Locate the cell with the specified text and output its [x, y] center coordinate. 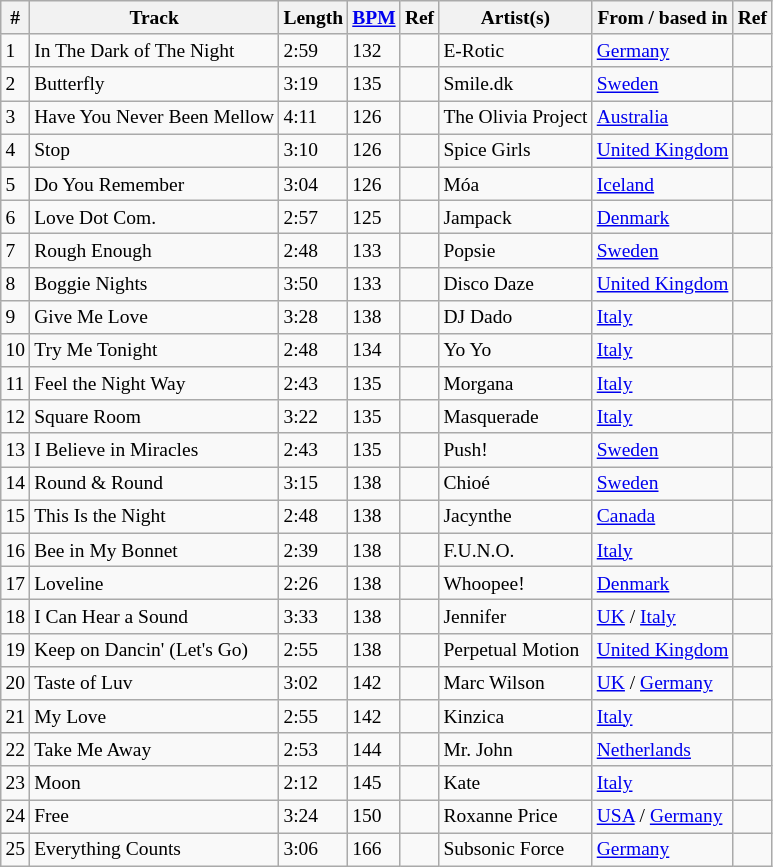
USA / Germany [662, 816]
This Is the Night [154, 516]
I Can Hear a Sound [154, 616]
7 [16, 250]
125 [374, 216]
Free [154, 816]
Butterfly [154, 84]
3:10 [314, 150]
3:50 [314, 284]
Take Me Away [154, 750]
Stop [154, 150]
Boggie Nights [154, 284]
The Olivia Project [516, 118]
Love Dot Com. [154, 216]
15 [16, 516]
144 [374, 750]
Everything Counts [154, 850]
2:57 [314, 216]
Smile.dk [516, 84]
14 [16, 484]
Give Me Love [154, 316]
25 [16, 850]
Rough Enough [154, 250]
Push! [516, 450]
8 [16, 284]
1 [16, 50]
Track [154, 18]
Marc Wilson [516, 682]
17 [16, 584]
Masquerade [516, 416]
21 [16, 716]
18 [16, 616]
5 [16, 184]
From / based in [662, 18]
2 [16, 84]
134 [374, 350]
6 [16, 216]
# [16, 18]
20 [16, 682]
Chioé [516, 484]
13 [16, 450]
UK / Germany [662, 682]
Morgana [516, 384]
3:15 [314, 484]
E-Rotic [516, 50]
Try Me Tonight [154, 350]
Popsie [516, 250]
3:04 [314, 184]
In The Dark of The Night [154, 50]
Moon [154, 782]
Feel the Night Way [154, 384]
Móa [516, 184]
9 [16, 316]
Yo Yo [516, 350]
Have You Never Been Mellow [154, 118]
10 [16, 350]
Loveline [154, 584]
Whoopee! [516, 584]
Artist(s) [516, 18]
F.U.N.O. [516, 550]
UK / Italy [662, 616]
23 [16, 782]
3:02 [314, 682]
11 [16, 384]
12 [16, 416]
132 [374, 50]
3 [16, 118]
3:06 [314, 850]
Iceland [662, 184]
Length [314, 18]
3:28 [314, 316]
Perpetual Motion [516, 650]
Keep on Dancin' (Let's Go) [154, 650]
4:11 [314, 118]
Mr. John [516, 750]
Do You Remember [154, 184]
BPM [374, 18]
2:26 [314, 584]
24 [16, 816]
Kinzica [516, 716]
Square Room [154, 416]
Subsonic Force [516, 850]
145 [374, 782]
Canada [662, 516]
Jennifer [516, 616]
2:39 [314, 550]
16 [16, 550]
Netherlands [662, 750]
Taste of Luv [154, 682]
22 [16, 750]
2:12 [314, 782]
Disco Daze [516, 284]
My Love [154, 716]
DJ Dado [516, 316]
19 [16, 650]
Bee in My Bonnet [154, 550]
Round & Round [154, 484]
Jampack [516, 216]
4 [16, 150]
2:53 [314, 750]
Roxanne Price [516, 816]
3:19 [314, 84]
Kate [516, 782]
Australia [662, 118]
I Believe in Miracles [154, 450]
3:22 [314, 416]
Jacynthe [516, 516]
3:24 [314, 816]
2:59 [314, 50]
3:33 [314, 616]
Spice Girls [516, 150]
150 [374, 816]
166 [374, 850]
